Locate the cell with the specified text and output its [x, y] center coordinate. 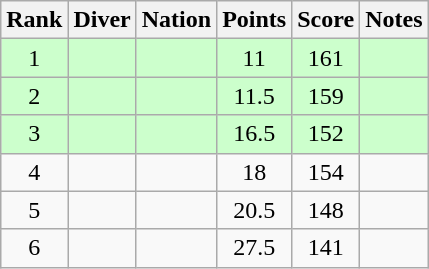
1 [34, 58]
Rank [34, 20]
11 [254, 58]
6 [34, 248]
Points [254, 20]
20.5 [254, 210]
Nation [176, 20]
148 [326, 210]
159 [326, 96]
Score [326, 20]
4 [34, 172]
152 [326, 134]
141 [326, 248]
27.5 [254, 248]
Notes [394, 20]
3 [34, 134]
16.5 [254, 134]
161 [326, 58]
154 [326, 172]
2 [34, 96]
5 [34, 210]
18 [254, 172]
11.5 [254, 96]
Diver [102, 20]
